Scan for the cell matching the given text and deliver its [X, Y] coordinate at center. 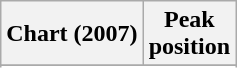
Peakposition [189, 34]
Chart (2007) [72, 34]
